For the text-containing cell, return its midpoint in [X, Y] coordinate format. 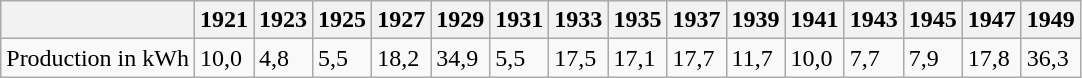
1949 [1050, 20]
1931 [520, 20]
1947 [992, 20]
1945 [932, 20]
34,9 [460, 58]
1933 [578, 20]
17,8 [992, 58]
1929 [460, 20]
1925 [342, 20]
7,9 [932, 58]
1927 [402, 20]
11,7 [756, 58]
4,8 [284, 58]
1939 [756, 20]
Production in kWh [98, 58]
36,3 [1050, 58]
17,7 [696, 58]
18,2 [402, 58]
1937 [696, 20]
7,7 [874, 58]
17,1 [638, 58]
1943 [874, 20]
1941 [814, 20]
17,5 [578, 58]
1935 [638, 20]
1921 [224, 20]
1923 [284, 20]
